For the text-containing cell, return its midpoint in [x, y] coordinate format. 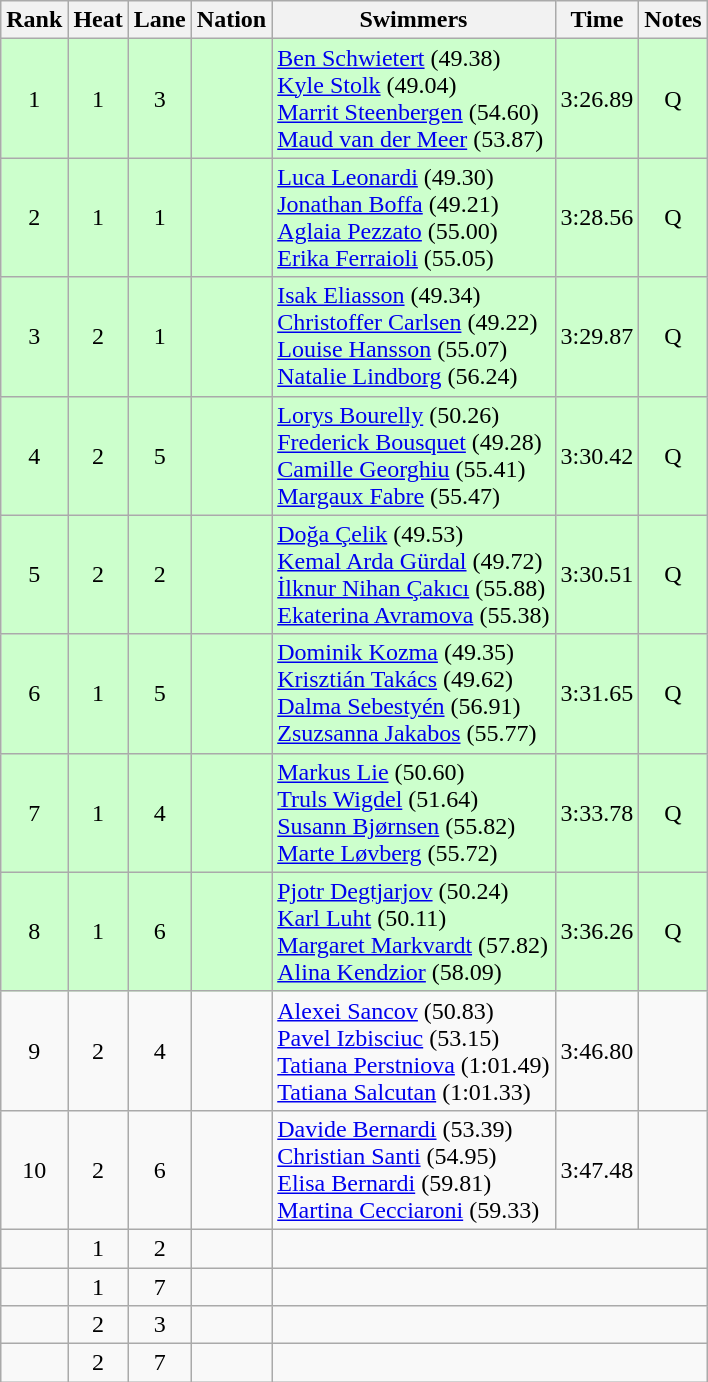
Isak Eliasson (49.34)Christoffer Carlsen (49.22)Louise Hansson (55.07)Natalie Lindborg (56.24) [414, 336]
Rank [34, 20]
Markus Lie (50.60)Truls Wigdel (51.64)Susann Bjørnsen (55.82)Marte Løvberg (55.72) [414, 812]
Davide Bernardi (53.39)Christian Santi (54.95)Elisa Bernardi (59.81)Martina Cecciaroni (59.33) [414, 1170]
3:36.26 [597, 932]
3:47.48 [597, 1170]
Nation [231, 20]
3:33.78 [597, 812]
Dominik Kozma (49.35)Krisztián Takács (49.62)Dalma Sebestyén (56.91)Zsuzsanna Jakabos (55.77) [414, 694]
3:29.87 [597, 336]
3:31.65 [597, 694]
Lorys Bourelly (50.26)Frederick Bousquet (49.28)Camille Georghiu (55.41)Margaux Fabre (55.47) [414, 456]
10 [34, 1170]
9 [34, 1050]
Lane [160, 20]
Swimmers [414, 20]
3:30.42 [597, 456]
Luca Leonardi (49.30)Jonathan Boffa (49.21)Aglaia Pezzato (55.00)Erika Ferraioli (55.05) [414, 218]
Pjotr Degtjarjov (50.24)Karl Luht (50.11)Margaret Markvardt (57.82)Alina Kendzior (58.09) [414, 932]
3:30.51 [597, 574]
Heat [98, 20]
Ben Schwietert (49.38)Kyle Stolk (49.04)Marrit Steenbergen (54.60)Maud van der Meer (53.87) [414, 98]
8 [34, 932]
3:26.89 [597, 98]
Doğa Çelik (49.53)Kemal Arda Gürdal (49.72)İlknur Nihan Çakıcı (55.88)Ekaterina Avramova (55.38) [414, 574]
Time [597, 20]
3:46.80 [597, 1050]
Notes [673, 20]
Alexei Sancov (50.83)Pavel Izbisciuc (53.15)Tatiana Perstniova (1:01.49)Tatiana Salcutan (1:01.33) [414, 1050]
3:28.56 [597, 218]
